Find where the given text appears and provide that cell's center as (x, y) coordinate. 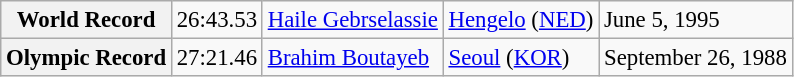
June 5, 1995 (696, 20)
27:21.46 (216, 58)
26:43.53 (216, 20)
Seoul (KOR) (520, 58)
World Record (86, 20)
Haile Gebrselassie (352, 20)
September 26, 1988 (696, 58)
Brahim Boutayeb (352, 58)
Olympic Record (86, 58)
Hengelo (NED) (520, 20)
